Scan for the cell matching the given text and deliver its (x, y) coordinate at center. 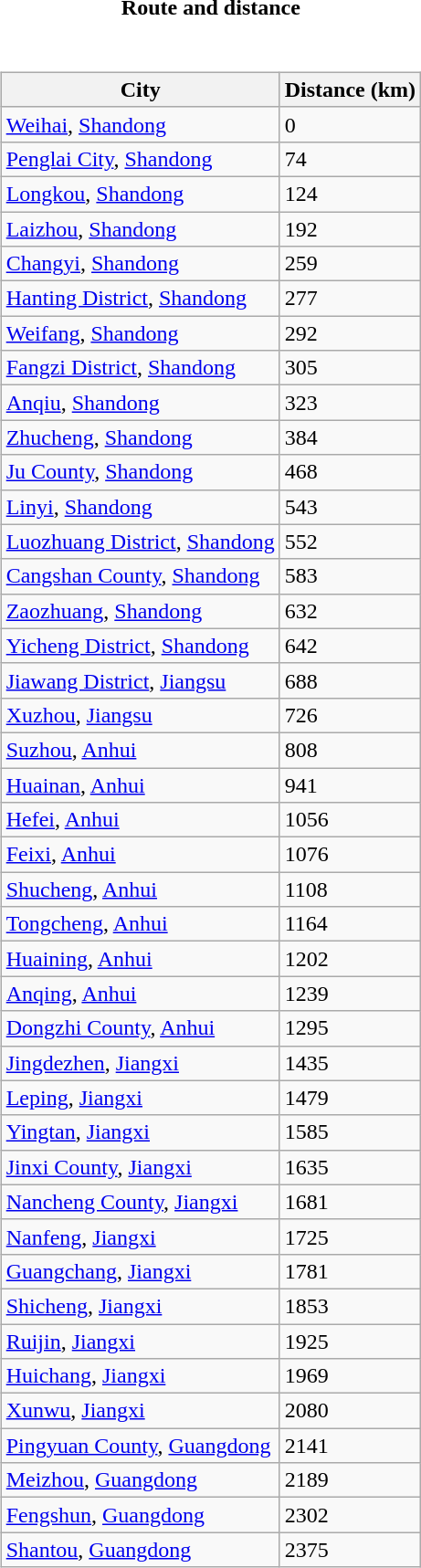
Yicheng District, Shandong (141, 646)
1681 (350, 1202)
Suzhou, Anhui (141, 750)
Tongcheng, Anhui (141, 924)
642 (350, 646)
1585 (350, 1132)
468 (350, 472)
Hefei, Anhui (141, 820)
Distance (km) (350, 89)
Jiawang District, Jiangsu (141, 680)
1925 (350, 1342)
2080 (350, 1411)
Xunwu, Jiangxi (141, 1411)
Yingtan, Jiangxi (141, 1132)
305 (350, 368)
1076 (350, 855)
583 (350, 576)
552 (350, 542)
Fengshun, Guangdong (141, 1515)
632 (350, 611)
1781 (350, 1271)
Longkou, Shandong (141, 194)
Linyi, Shandong (141, 507)
688 (350, 680)
384 (350, 437)
Penglai City, Shandong (141, 159)
Dongzhi County, Anhui (141, 1028)
1853 (350, 1306)
2189 (350, 1480)
Huainan, Anhui (141, 784)
543 (350, 507)
0 (350, 124)
Jingdezhen, Jiangxi (141, 1063)
1479 (350, 1098)
1435 (350, 1063)
Pingyuan County, Guangdong (141, 1446)
Anqing, Anhui (141, 994)
Fangzi District, Shandong (141, 368)
Guangchang, Jiangxi (141, 1271)
277 (350, 299)
City (141, 89)
Anqiu, Shandong (141, 403)
726 (350, 715)
1969 (350, 1376)
1725 (350, 1237)
192 (350, 229)
Cangshan County, Shandong (141, 576)
941 (350, 784)
Shicheng, Jiangxi (141, 1306)
Weihai, Shandong (141, 124)
Nanfeng, Jiangxi (141, 1237)
Luozhuang District, Shandong (141, 542)
2141 (350, 1446)
124 (350, 194)
1164 (350, 924)
Laizhou, Shandong (141, 229)
Hanting District, Shandong (141, 299)
Meizhou, Guangdong (141, 1480)
Feixi, Anhui (141, 855)
292 (350, 333)
74 (350, 159)
Weifang, Shandong (141, 333)
323 (350, 403)
808 (350, 750)
2375 (350, 1550)
2302 (350, 1515)
Ruijin, Jiangxi (141, 1342)
259 (350, 264)
1239 (350, 994)
Nancheng County, Jiangxi (141, 1202)
Leping, Jiangxi (141, 1098)
1108 (350, 889)
Huaining, Anhui (141, 959)
Zaozhuang, Shandong (141, 611)
1635 (350, 1167)
Jinxi County, Jiangxi (141, 1167)
Huichang, Jiangxi (141, 1376)
Ju County, Shandong (141, 472)
Shucheng, Anhui (141, 889)
Xuzhou, Jiangsu (141, 715)
1056 (350, 820)
Shantou, Guangdong (141, 1550)
1295 (350, 1028)
Changyi, Shandong (141, 264)
1202 (350, 959)
Zhucheng, Shandong (141, 437)
